Determine the (X, Y) coordinate at the center of the cell enclosing the given text.  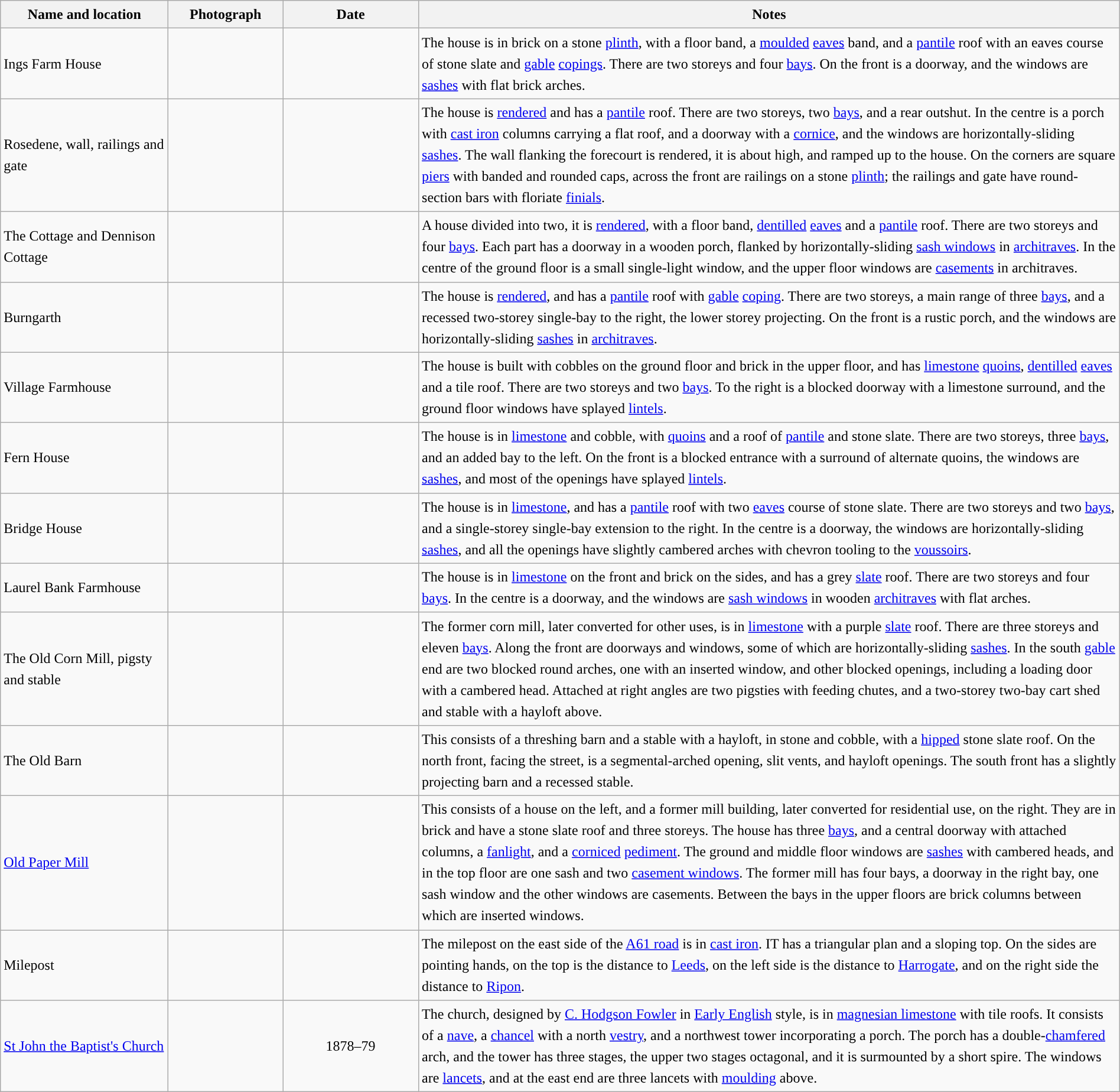
Notes (769, 14)
St John the Baptist's Church (84, 1046)
1878–79 (351, 1046)
Burngarth (84, 317)
The Cottage and Dennison Cottage (84, 247)
Old Paper Mill (84, 863)
Bridge House (84, 528)
Name and location (84, 14)
Ings Farm House (84, 64)
Photograph (226, 14)
The Old Barn (84, 760)
Rosedene, wall, railings and gate (84, 155)
Date (351, 14)
Village Farmhouse (84, 388)
Fern House (84, 457)
The Old Corn Mill, pigsty and stable (84, 669)
Milepost (84, 966)
Laurel Bank Farmhouse (84, 587)
